Identify which cell holds the provided text, then report its (x, y) central coordinate. 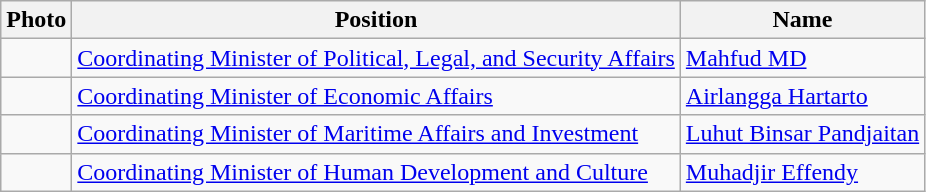
Name (802, 20)
Coordinating Minister of Political, Legal, and Security Affairs (376, 58)
Luhut Binsar Pandjaitan (802, 134)
Mahfud MD (802, 58)
Muhadjir Effendy (802, 172)
Coordinating Minister of Economic Affairs (376, 96)
Coordinating Minister of Human Development and Culture (376, 172)
Airlangga Hartarto (802, 96)
Coordinating Minister of Maritime Affairs and Investment (376, 134)
Position (376, 20)
Photo (36, 20)
